From the cell containing the given text, extract its center point as (X, Y) coordinate. 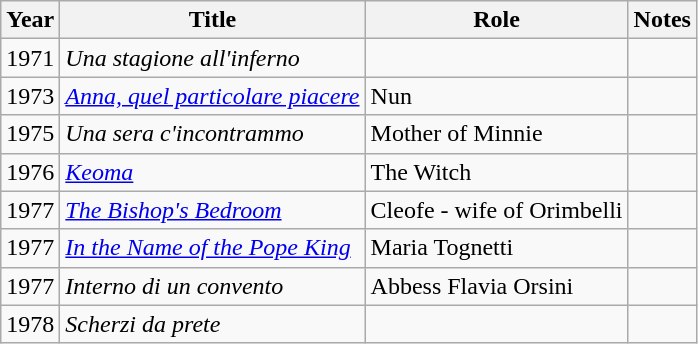
Notes (662, 20)
Cleofe - wife of Orimbelli (496, 210)
Abbess Flavia Orsini (496, 286)
Keoma (212, 172)
Anna, quel particolare piacere (212, 96)
Interno di un convento (212, 286)
The Witch (496, 172)
Una stagione all'inferno (212, 58)
Maria Tognetti (496, 248)
1971 (30, 58)
1976 (30, 172)
Title (212, 20)
Una sera c'incontrammo (212, 134)
1973 (30, 96)
Scherzi da prete (212, 324)
In the Name of the Pope King (212, 248)
Year (30, 20)
Role (496, 20)
Mother of Minnie (496, 134)
Nun (496, 96)
The Bishop's Bedroom (212, 210)
1975 (30, 134)
1978 (30, 324)
